Locate the cell with the specified text and output its [X, Y] center coordinate. 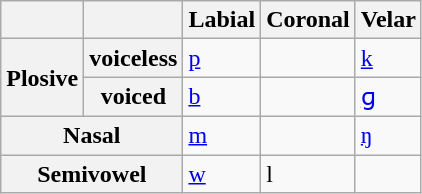
p [222, 58]
Plosive [42, 78]
m [222, 135]
Coronal [308, 20]
Velar [388, 20]
ɡ [388, 97]
ŋ [388, 135]
w [222, 173]
b [222, 97]
Semivowel [92, 173]
Nasal [92, 135]
Labial [222, 20]
k [388, 58]
voiceless [134, 58]
voiced [134, 97]
l [308, 173]
